Provide the [x, y] coordinate of the cell's center where the given text is located.  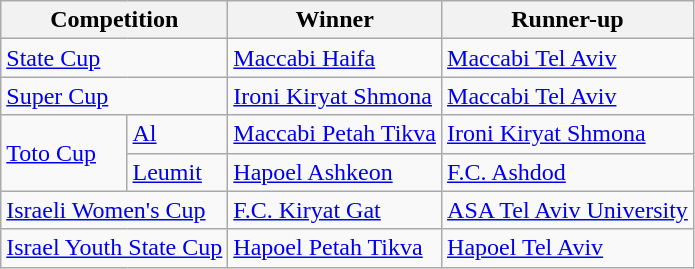
Al [178, 134]
Maccabi Petah Tikva [335, 134]
Hapoel Ashkeon [335, 172]
Runner-up [568, 20]
State Cup [114, 58]
Israel Youth State Cup [114, 248]
Competition [114, 20]
ASA Tel Aviv University [568, 210]
Winner [335, 20]
Leumit [178, 172]
Hapoel Petah Tikva [335, 248]
F.C. Kiryat Gat [335, 210]
Super Cup [114, 96]
Toto Cup [64, 153]
F.C. Ashdod [568, 172]
Israeli Women's Cup [114, 210]
Maccabi Haifa [335, 58]
Hapoel Tel Aviv [568, 248]
